Return the (X, Y) coordinate for the center point of the cell that contains the specified text.  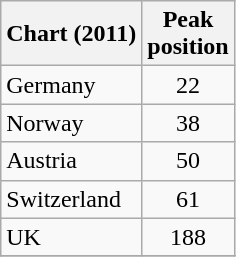
Austria (72, 161)
Switzerland (72, 199)
61 (188, 199)
Chart (2011) (72, 34)
Peakposition (188, 34)
50 (188, 161)
38 (188, 123)
Norway (72, 123)
UK (72, 237)
188 (188, 237)
22 (188, 85)
Germany (72, 85)
